Output the [x, y] coordinate of the center of the cell containing the given text.  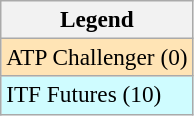
ATP Challenger (0) [97, 57]
Legend [97, 19]
ITF Futures (10) [97, 95]
